Locate the cell with the specified text and output its [x, y] center coordinate. 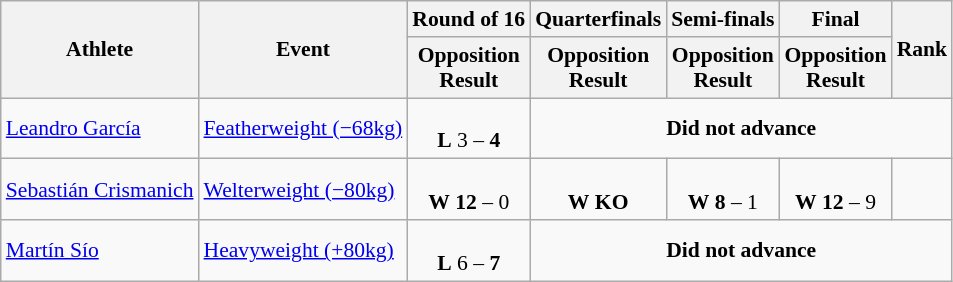
L 3 – 4 [468, 128]
W 12 – 9 [835, 190]
Event [304, 50]
Final [835, 19]
W 8 – 1 [722, 190]
W 12 – 0 [468, 190]
Sebastián Crismanich [100, 190]
Featherweight (−68kg) [304, 128]
Round of 16 [468, 19]
Rank [922, 50]
Welterweight (−80kg) [304, 190]
Athlete [100, 50]
Quarterfinals [598, 19]
Semi-finals [722, 19]
L 6 – 7 [468, 250]
Martín Sío [100, 250]
Heavyweight (+80kg) [304, 250]
Leandro García [100, 128]
W KO [598, 190]
